Determine the [X, Y] coordinate at the center of the cell enclosing the given text.  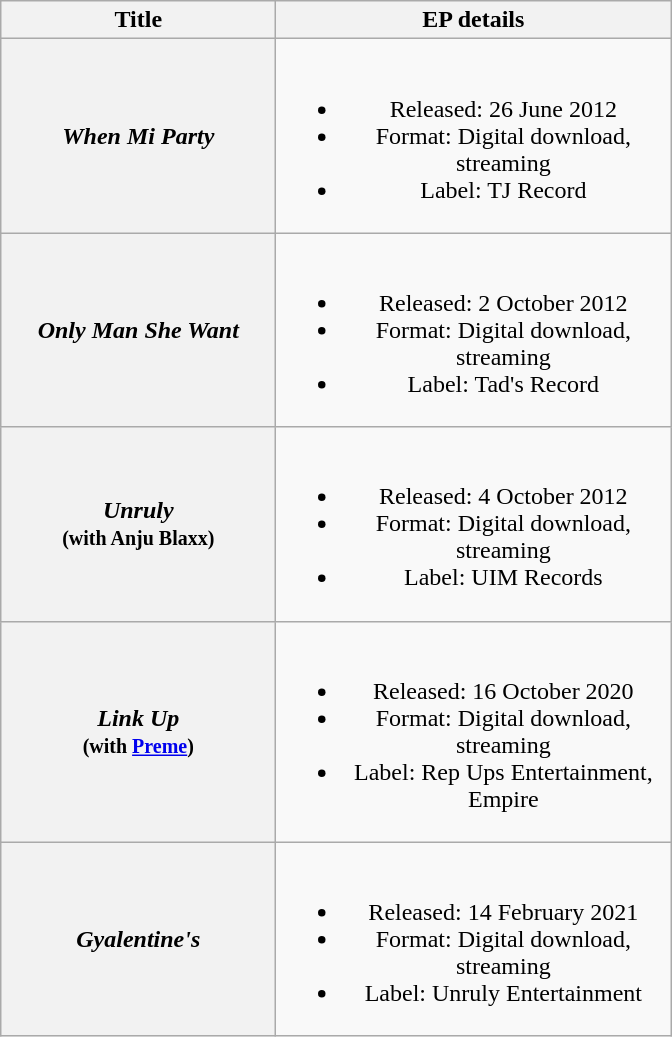
Title [138, 20]
Gyalentine's [138, 939]
Unruly(with Anju Blaxx) [138, 524]
Released: 26 June 2012Format: Digital download, streamingLabel: TJ Record [474, 136]
Released: 2 October 2012Format: Digital download, streamingLabel: Tad's Record [474, 330]
When Mi Party [138, 136]
Released: 14 February 2021Format: Digital download, streamingLabel: Unruly Entertainment [474, 939]
Only Man She Want [138, 330]
Released: 4 October 2012Format: Digital download, streamingLabel: UIM Records [474, 524]
Released: 16 October 2020Format: Digital download, streamingLabel: Rep Ups Entertainment, Empire [474, 732]
Link Up(with Preme) [138, 732]
EP details [474, 20]
